Output the [X, Y] coordinate of the center of the cell containing the given text.  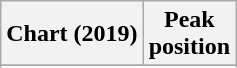
Peakposition [189, 34]
Chart (2019) [72, 34]
